Detect which cell encompasses the target text, then output its [X, Y] center coordinate. 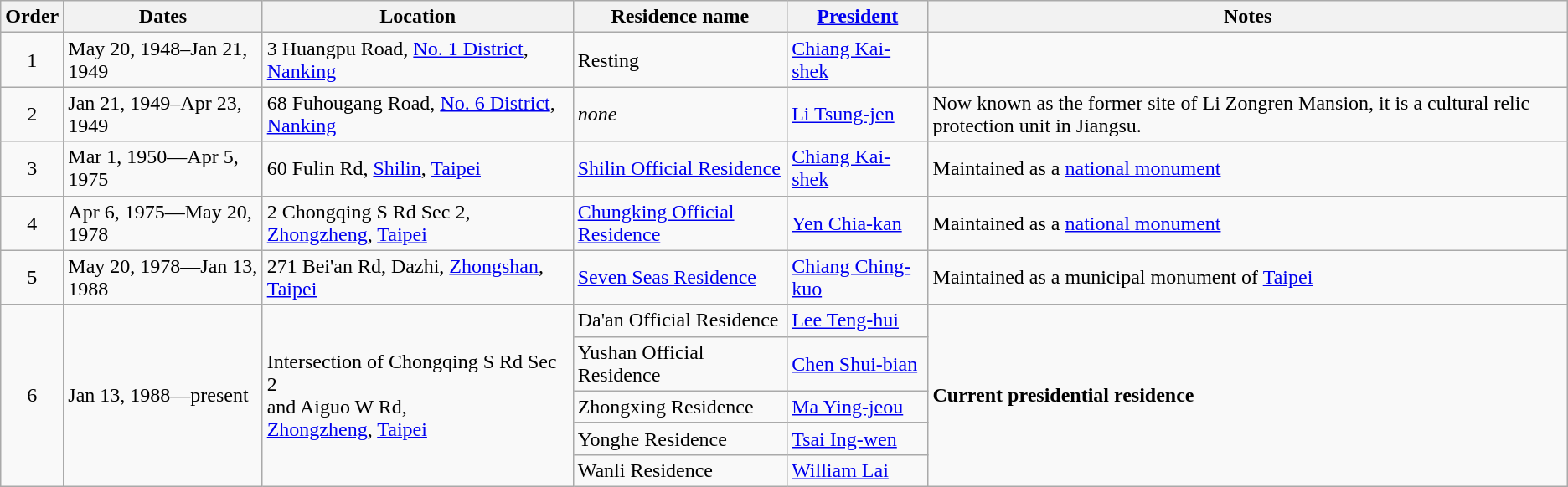
Order [32, 17]
Intersection of Chongqing S Rd Sec 2and Aiguo W Rd,Zhongzheng, Taipei [417, 395]
Location [417, 17]
2 [32, 114]
4 [32, 223]
Residence name [680, 17]
60 Fulin Rd, Shilin, Taipei [417, 169]
68 Fuhougang Road, No. 6 District, Nanking [417, 114]
Chiang Ching-kuo [858, 278]
Yushan Official Residence [680, 363]
Seven Seas Residence [680, 278]
Mar 1, 1950—Apr 5, 1975 [162, 169]
May 20, 1978—Jan 13, 1988 [162, 278]
2 Chongqing S Rd Sec 2, Zhongzheng, Taipei [417, 223]
Yonghe Residence [680, 438]
Chungking Official Residence [680, 223]
Current presidential residence [1248, 395]
none [680, 114]
William Lai [858, 470]
Maintained as a municipal monument of Taipei [1248, 278]
3 Huangpu Road, No. 1 District, Nanking [417, 60]
Now known as the former site of Li Zongren Mansion, it is a cultural relic protection unit in Jiangsu. [1248, 114]
Resting [680, 60]
Yen Chia-kan [858, 223]
Apr 6, 1975—May 20, 1978 [162, 223]
Tsai Ing-wen [858, 438]
Wanli Residence [680, 470]
Notes [1248, 17]
3 [32, 169]
5 [32, 278]
Li Tsung-jen [858, 114]
271 Bei'an Rd, Dazhi, Zhongshan, Taipei [417, 278]
6 [32, 395]
Dates [162, 17]
Zhongxing Residence [680, 407]
Jan 21, 1949–Apr 23, 1949 [162, 114]
Shilin Official Residence [680, 169]
Chen Shui-bian [858, 363]
May 20, 1948–Jan 21, 1949 [162, 60]
Lee Teng-hui [858, 320]
1 [32, 60]
Ma Ying-jeou [858, 407]
President [858, 17]
Da'an Official Residence [680, 320]
Jan 13, 1988—present [162, 395]
